Locate the cell with the specified text and output its (x, y) center coordinate. 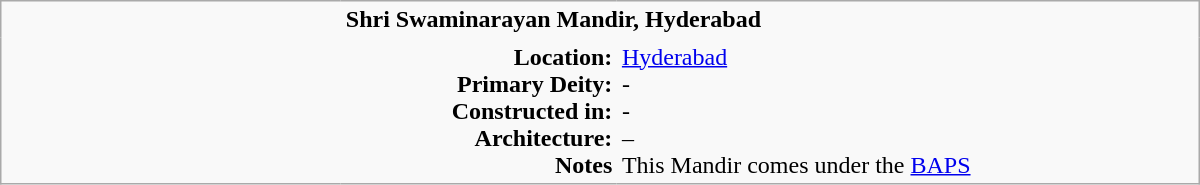
Shri Swaminarayan Mandir, Hyderabad (770, 20)
Hyderabad - - – This Mandir comes under the BAPS (908, 110)
Location: Primary Deity:Constructed in:Architecture:Notes (479, 110)
